Capture the cell that displays the provided text and extract its [X, Y] central coordinate. 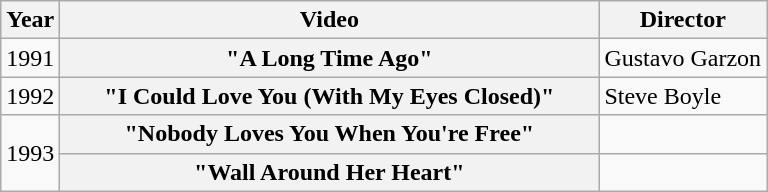
"A Long Time Ago" [330, 58]
Year [30, 20]
Director [683, 20]
1992 [30, 96]
"Wall Around Her Heart" [330, 172]
1993 [30, 153]
1991 [30, 58]
Video [330, 20]
"Nobody Loves You When You're Free" [330, 134]
Steve Boyle [683, 96]
Gustavo Garzon [683, 58]
"I Could Love You (With My Eyes Closed)" [330, 96]
